Scan for the cell matching the given text and deliver its [X, Y] coordinate at center. 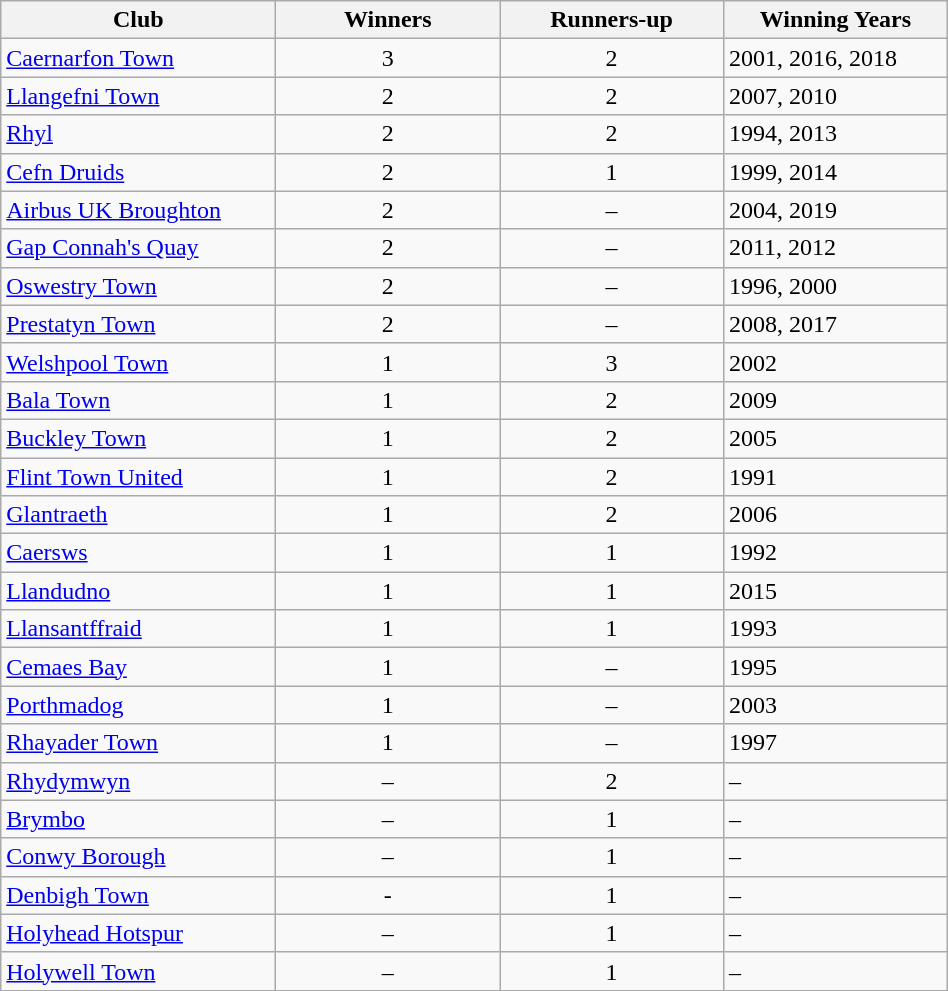
Holywell Town [138, 971]
Flint Town United [138, 477]
Club [138, 20]
1997 [835, 743]
Llandudno [138, 591]
Winners [388, 20]
Rhyl [138, 134]
Conwy Borough [138, 857]
1993 [835, 629]
Llansantffraid [138, 629]
Runners-up [612, 20]
Airbus UK Broughton [138, 210]
1995 [835, 667]
Bala Town [138, 400]
2006 [835, 515]
2011, 2012 [835, 248]
Welshpool Town [138, 362]
Rhayader Town [138, 743]
Denbigh Town [138, 895]
2007, 2010 [835, 96]
- [388, 895]
2002 [835, 362]
Cefn Druids [138, 172]
Caersws [138, 553]
2008, 2017 [835, 324]
1992 [835, 553]
Llangefni Town [138, 96]
1996, 2000 [835, 286]
Buckley Town [138, 438]
Caernarfon Town [138, 58]
Oswestry Town [138, 286]
Glantraeth [138, 515]
1994, 2013 [835, 134]
Brymbo [138, 819]
2004, 2019 [835, 210]
2003 [835, 705]
Cemaes Bay [138, 667]
Prestatyn Town [138, 324]
Rhydymwyn [138, 781]
Porthmadog [138, 705]
Winning Years [835, 20]
1991 [835, 477]
2005 [835, 438]
2009 [835, 400]
Gap Connah's Quay [138, 248]
2015 [835, 591]
2001, 2016, 2018 [835, 58]
1999, 2014 [835, 172]
Holyhead Hotspur [138, 933]
